Identify which cell holds the provided text, then report its [x, y] central coordinate. 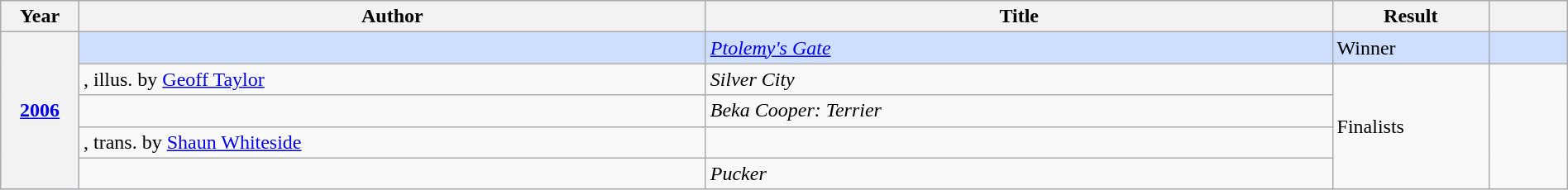
Silver City [1019, 79]
Author [392, 17]
Winner [1411, 48]
Title [1019, 17]
Ptolemy's Gate [1019, 48]
Year [40, 17]
, trans. by Shaun Whiteside [392, 142]
Result [1411, 17]
, illus. by Geoff Taylor [392, 79]
Finalists [1411, 126]
Beka Cooper: Terrier [1019, 111]
Pucker [1019, 173]
2006 [40, 111]
